Scan for the cell matching the given text and deliver its [x, y] coordinate at center. 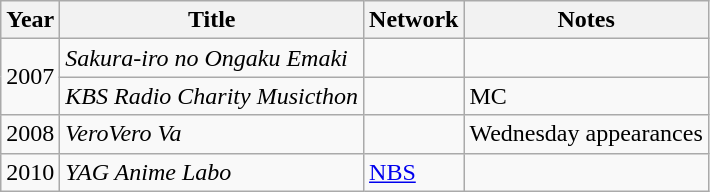
KBS Radio Charity Musicthon [212, 96]
2010 [30, 172]
Notes [586, 20]
YAG Anime Labo [212, 172]
Year [30, 20]
MC [586, 96]
Sakura-iro no Ongaku Emaki [212, 58]
2007 [30, 77]
Wednesday appearances [586, 134]
Network [414, 20]
Title [212, 20]
NBS [414, 172]
2008 [30, 134]
VeroVero Va [212, 134]
